Identify which cell holds the provided text, then report its (X, Y) central coordinate. 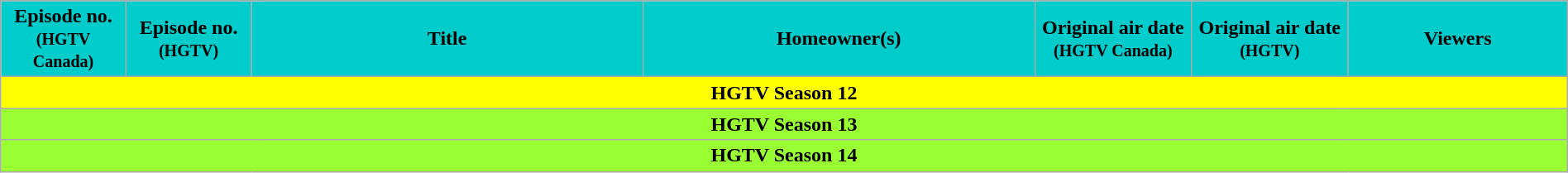
HGTV Season 13 (784, 124)
Episode no.(HGTV Canada) (64, 39)
Episode no.(HGTV) (189, 39)
Original air date(HGTV Canada) (1113, 39)
HGTV Season 14 (784, 156)
Original air date(HGTV) (1270, 39)
Homeowner(s) (839, 39)
Viewers (1457, 39)
Title (447, 39)
HGTV Season 12 (784, 93)
